Locate the cell with the specified text and output its [X, Y] center coordinate. 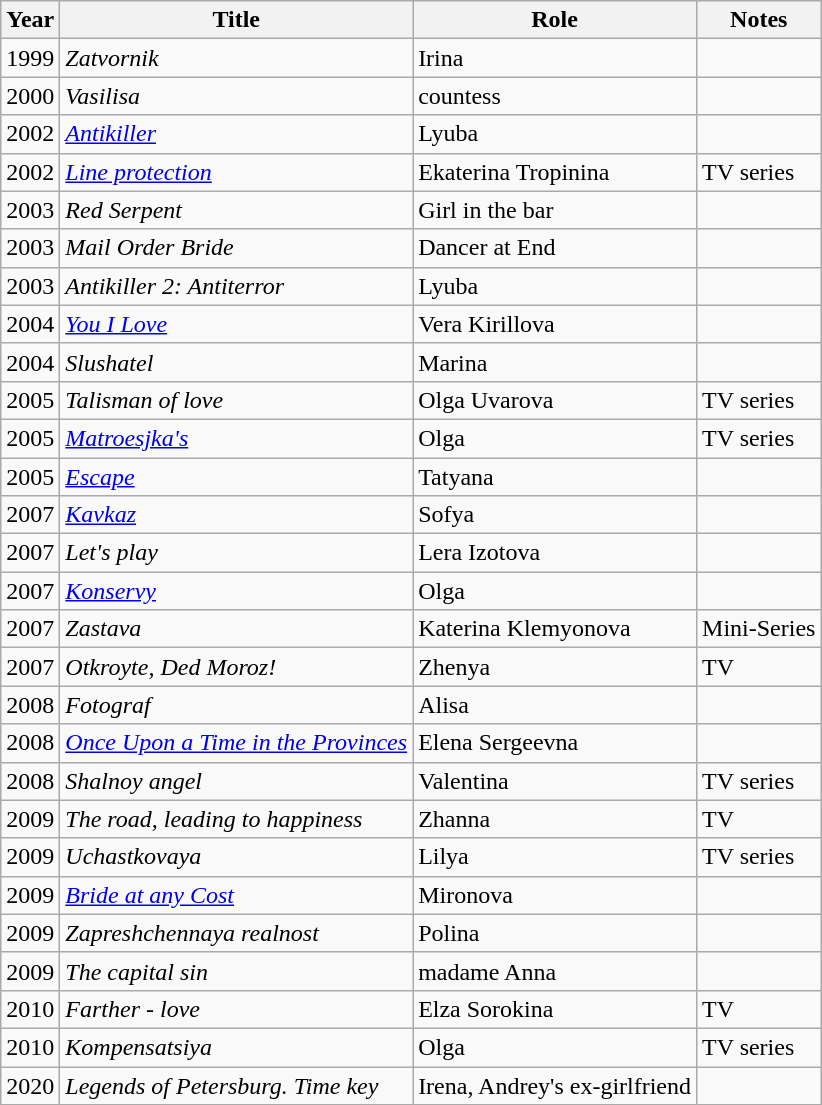
Olga Uvarova [555, 400]
Legends of Petersburg. Time key [236, 1085]
Vera Kirillova [555, 324]
Kavkaz [236, 515]
Line protection [236, 172]
Mironova [555, 895]
Lera Izotova [555, 553]
Ekaterina Tropinina [555, 172]
Role [555, 20]
Zastava [236, 629]
Talisman of love [236, 400]
Notes [759, 20]
Title [236, 20]
Mail Order Bride [236, 248]
Uchastkovaya [236, 857]
1999 [30, 58]
The road, leading to happiness [236, 819]
Lilya [555, 857]
Fotograf [236, 705]
Zhanna [555, 819]
Marina [555, 362]
Zhenya [555, 667]
Zapreshchennaya realnost [236, 933]
Red Serpent [236, 210]
Zatvornik [236, 58]
Sofya [555, 515]
Shalnoy angel [236, 781]
Irina [555, 58]
Katerina Klemyonova [555, 629]
You I Love [236, 324]
Vasilisa [236, 96]
Slushatel [236, 362]
Tatyana [555, 477]
The capital sin [236, 971]
Alisa [555, 705]
Escape [236, 477]
Irena, Andrey's ex-girlfriend [555, 1085]
Girl in the bar [555, 210]
Otkroyte, Ded Moroz! [236, 667]
Konservy [236, 591]
Elza Sorokina [555, 1009]
Dancer at End [555, 248]
2020 [30, 1085]
madame Anna [555, 971]
2000 [30, 96]
Mini-Series [759, 629]
Farther - love [236, 1009]
countess [555, 96]
Polina [555, 933]
Bride at any Cost [236, 895]
Kompensatsiya [236, 1047]
Antikiller [236, 134]
Elena Sergeevna [555, 743]
Let's play [236, 553]
Valentina [555, 781]
Matroesjka's [236, 438]
Year [30, 20]
Antikiller 2: Antiterror [236, 286]
Once Upon a Time in the Provinces [236, 743]
